From the cell containing the given text, extract its center point as (x, y) coordinate. 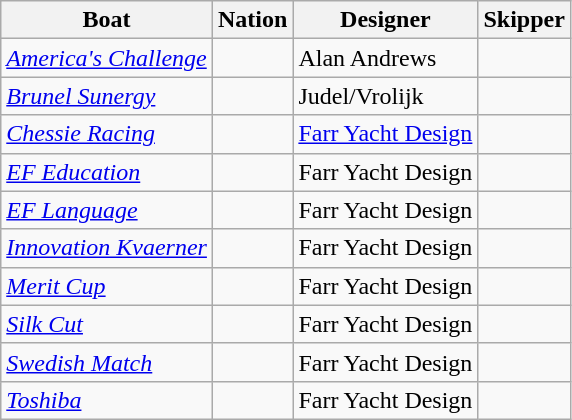
EF Education (107, 172)
Chessie Racing (107, 134)
Judel/Vrolijk (386, 96)
Boat (107, 20)
Brunel Sunergy (107, 96)
Swedish Match (107, 362)
Alan Andrews (386, 58)
Merit Cup (107, 286)
Designer (386, 20)
Innovation Kvaerner (107, 248)
EF Language (107, 210)
Nation (252, 20)
America's Challenge (107, 58)
Silk Cut (107, 324)
Toshiba (107, 400)
Skipper (524, 20)
